From the cell containing the given text, extract its center point as [x, y] coordinate. 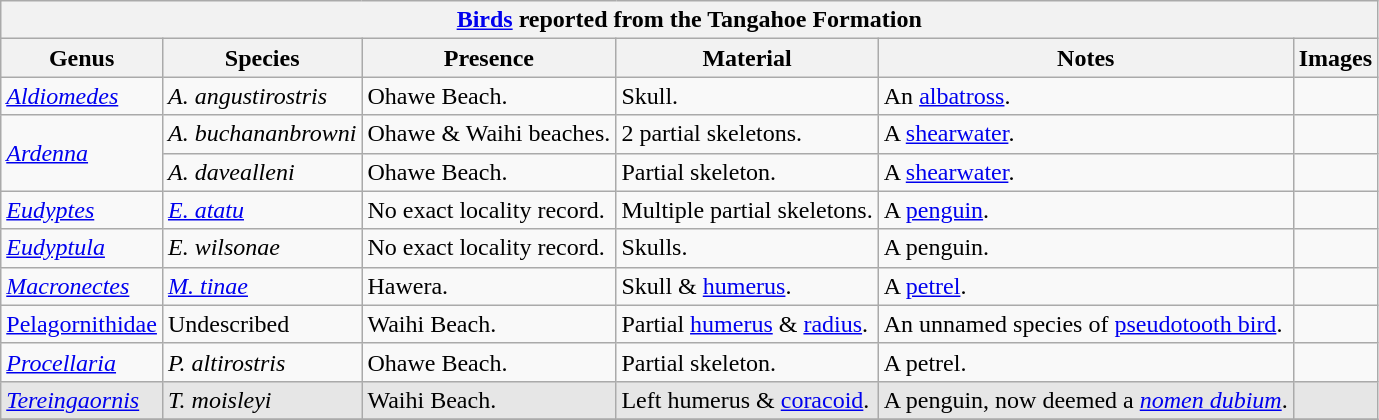
Skull. [747, 96]
E. wilsonae [262, 248]
A penguin, now deemed a nomen dubium. [1086, 400]
Macronectes [82, 286]
Undescribed [262, 324]
T. moisleyi [262, 400]
Notes [1086, 58]
A. buchananbrowni [262, 134]
An unnamed species of pseudotooth bird. [1086, 324]
Aldiomedes [82, 96]
P. altirostris [262, 362]
Multiple partial skeletons. [747, 210]
2 partial skeletons. [747, 134]
An albatross. [1086, 96]
Procellaria [82, 362]
Partial humerus & radius. [747, 324]
A. angustirostris [262, 96]
A. davealleni [262, 172]
Material [747, 58]
Genus [82, 58]
Skull & humerus. [747, 286]
Tereingaornis [82, 400]
Pelagornithidae [82, 324]
Ohawe & Waihi beaches. [489, 134]
Ardenna [82, 153]
Eudyptes [82, 210]
Images [1335, 58]
Birds reported from the Tangahoe Formation [690, 20]
M. tinae [262, 286]
Species [262, 58]
Eudyptula [82, 248]
Skulls. [747, 248]
Presence [489, 58]
E. atatu [262, 210]
Left humerus & coracoid. [747, 400]
Hawera. [489, 286]
